Scan for the cell matching the given text and deliver its [x, y] coordinate at center. 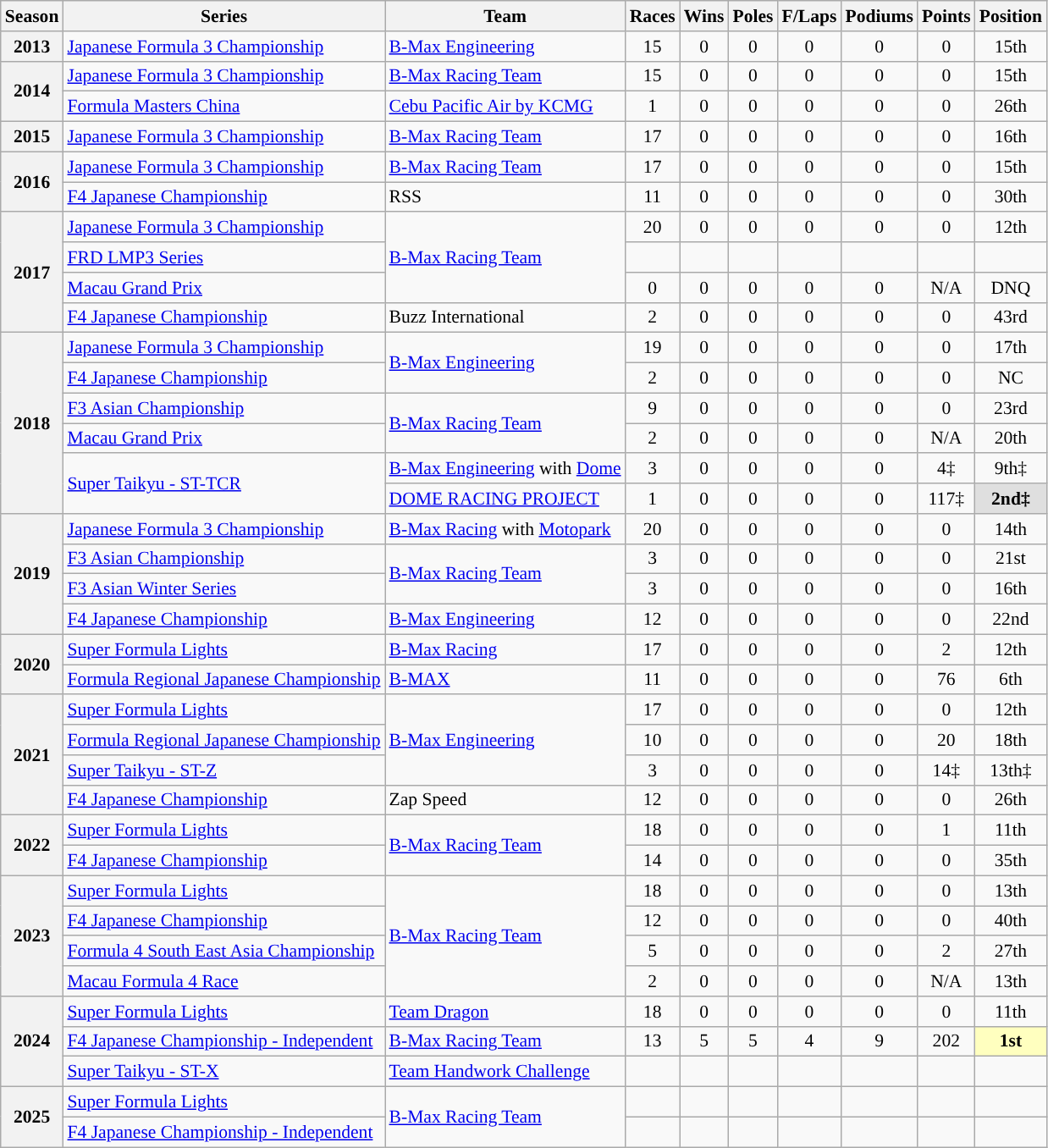
9th‡ [1011, 469]
76 [946, 680]
Position [1011, 16]
Cebu Pacific Air by KCMG [505, 107]
Series [223, 16]
21st [1011, 559]
B-Max Racing with Motopark [505, 529]
2020 [32, 664]
Zap Speed [505, 800]
30th [1011, 197]
Podiums [879, 16]
2022 [32, 845]
2017 [32, 273]
Buzz International [505, 317]
2015 [32, 137]
4 [809, 1041]
14th [1011, 529]
Wins [704, 16]
F3 Asian Winter Series [223, 589]
Points [946, 16]
2014 [32, 91]
14‡ [946, 770]
2019 [32, 574]
RSS [505, 197]
NC [1011, 378]
22nd [1011, 620]
19 [653, 348]
Team [505, 16]
6th [1011, 680]
Formula Masters China [223, 107]
Super Taikyu - ST-TCR [223, 484]
Super Taikyu - ST-Z [223, 770]
B-MAX [505, 680]
43rd [1011, 317]
202 [946, 1041]
Races [653, 16]
Super Taikyu - ST-X [223, 1072]
18th [1011, 740]
14 [653, 861]
40th [1011, 921]
35th [1011, 861]
Macau Formula 4 Race [223, 981]
13th‡ [1011, 770]
17th [1011, 348]
Team Dragon [505, 1012]
2023 [32, 936]
Season [32, 16]
DNQ [1011, 288]
4‡ [946, 469]
2021 [32, 755]
2018 [32, 423]
1st [1011, 1041]
13 [653, 1041]
2024 [32, 1041]
F/Laps [809, 16]
B-Max Engineering with Dome [505, 469]
FRD LMP3 Series [223, 257]
20th [1011, 439]
Formula 4 South East Asia Championship [223, 952]
23rd [1011, 408]
B-Max Racing [505, 649]
2025 [32, 1118]
117‡ [946, 499]
2013 [32, 47]
Poles [753, 16]
Team Handwork Challenge [505, 1072]
2016 [32, 181]
DOME RACING PROJECT [505, 499]
10 [653, 740]
2nd‡ [1011, 499]
27th [1011, 952]
